Pinpoint the cell where the given text exists, returning its (X, Y) midpoint coordinate. 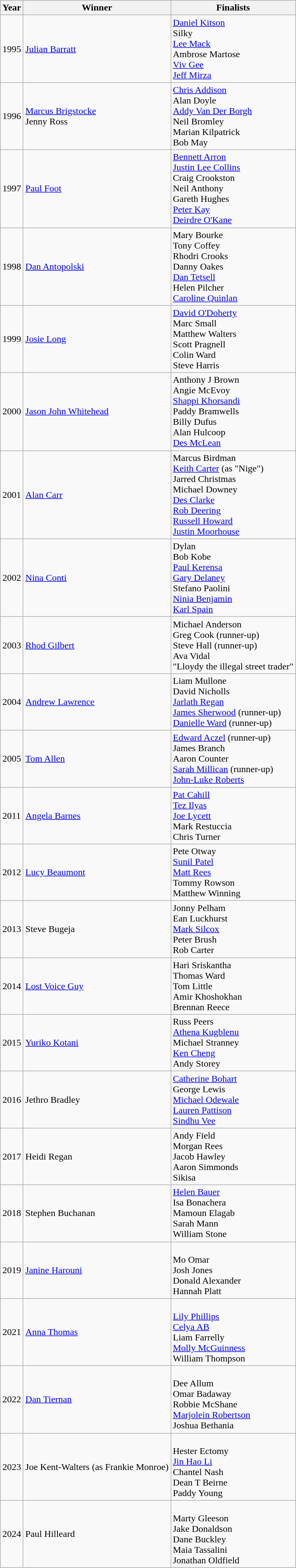
Mo OmarJosh JonesDonald AlexanderHannah Platt (233, 1270)
2022 (12, 1400)
2019 (12, 1270)
Julian Barratt (97, 49)
Anna Thomas (97, 1332)
Chris AddisonAlan DoyleAddy Van Der BorghNeil BromleyMarian KilpatrickBob May (233, 116)
Yuriko Kotani (97, 1043)
1995 (12, 49)
1998 (12, 266)
2018 (12, 1213)
Lost Voice Guy (97, 986)
2014 (12, 986)
2002 (12, 578)
Dee AllumOmar BadawayRobbie McShaneMarjolein RobertsonJoshua Bethania (233, 1400)
2011 (12, 816)
Marcus BirdmanKeith Carter (as "Nige")Jarred ChristmasMichael DowneyDes ClarkeRob DeeringRussell HowardJustin Moorhouse (233, 495)
Year (12, 8)
Heidi Regan (97, 1156)
Josie Long (97, 339)
1997 (12, 189)
Pat CahillTez IlyasJoe LycettMark RestucciaChris Turner (233, 816)
Catherine BohartGeorge LewisMichael OdewaleLauren PattisonSindhu Vee (233, 1100)
Janine Harouni (97, 1270)
Paul Hilleard (97, 1534)
2001 (12, 495)
Dan Tiernan (97, 1400)
2017 (12, 1156)
Edward Aczel (runner-up)James BranchAaron CounterSarah Millican (runner-up)John-Luke Roberts (233, 759)
Lily PhillipsCelya ABLiam FarrellyMolly McGuinnessWilliam Thompson (233, 1332)
Anthony J BrownAngie McEvoyShappi KhorsandiPaddy BramwellsBilly DufusAlan HulcoopDes McLean (233, 412)
Hester Ectomy Jin Hao Li Chantel Nash Dean T Beirne Paddy Young (233, 1466)
Finalists (233, 8)
2004 (12, 702)
2000 (12, 412)
Rhod Gilbert (97, 645)
Hari SriskanthaThomas WardTom LittleAmir KhoshokhanBrennan Reece (233, 986)
Winner (97, 8)
Bennett ArronJustin Lee CollinsCraig CrookstonNeil AnthonyGareth HughesPeter KayDeirdre O'Kane (233, 189)
Angela Barnes (97, 816)
2003 (12, 645)
Nina Conti (97, 578)
Andrew Lawrence (97, 702)
2012 (12, 872)
Michael AndersonGreg Cook (runner-up)Steve Hall (runner-up)Ava Vidal"Lloydy the illegal street trader" (233, 645)
1999 (12, 339)
Lucy Beaumont (97, 872)
2021 (12, 1332)
Jason John Whitehead (97, 412)
Jonny PelhamEan LuckhurstMark SilcoxPeter BrushRob Carter (233, 929)
2023 (12, 1466)
2016 (12, 1100)
Andy FieldMorgan ReesJacob HawleyAaron SimmondsSikisa (233, 1156)
Mary BourkeTony CoffeyRhodri CrooksDanny OakesDan TetsellHelen PilcherCaroline Quinlan (233, 266)
Marcus BrigstockeJenny Ross (97, 116)
Alan Carr (97, 495)
Joe Kent-Walters (as Frankie Monroe) (97, 1466)
1996 (12, 116)
2015 (12, 1043)
Tom Allen (97, 759)
Jethro Bradley (97, 1100)
Helen BauerIsa BonacheraMamoun ElagabSarah MannWilliam Stone (233, 1213)
Paul Foot (97, 189)
2013 (12, 929)
Dan Antopolski (97, 266)
2024 (12, 1534)
Russ PeersAthena KugblenuMichael StranneyKen ChengAndy Storey (233, 1043)
Liam MulloneDavid NichollsJarlath ReganJames Sherwood (runner-up)Danielle Ward (runner-up) (233, 702)
Pete OtwaySunil PatelMatt ReesTommy RowsonMatthew Winning (233, 872)
Marty Gleeson Jake Donaldson Dane Buckley Maia Tassalini Jonathan Oldfield (233, 1534)
DylanBob KobePaul KerensaGary DelaneyStefano PaoliniNinia BenjaminKarl Spain (233, 578)
David O'DohertyMarc SmallMatthew WaltersScott PragnellColin WardSteve Harris (233, 339)
Daniel KitsonSilkyLee MackAmbrose MartoseViv GeeJeff Mirza (233, 49)
Stephen Buchanan (97, 1213)
Steve Bugeja (97, 929)
2005 (12, 759)
